For the text-containing cell, return its midpoint in (X, Y) coordinate format. 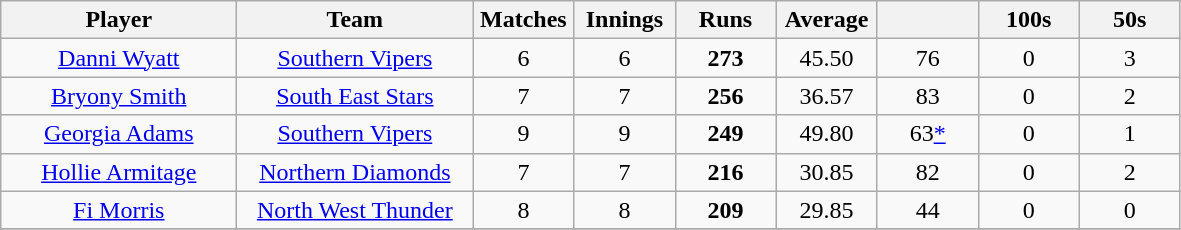
83 (928, 96)
256 (726, 96)
Runs (726, 20)
249 (726, 134)
76 (928, 58)
Danni Wyatt (119, 58)
North West Thunder (355, 210)
Team (355, 20)
Matches (524, 20)
49.80 (826, 134)
Player (119, 20)
Innings (624, 20)
Georgia Adams (119, 134)
45.50 (826, 58)
100s (1028, 20)
Bryony Smith (119, 96)
29.85 (826, 210)
82 (928, 172)
209 (726, 210)
273 (726, 58)
63* (928, 134)
36.57 (826, 96)
216 (726, 172)
30.85 (826, 172)
50s (1130, 20)
South East Stars (355, 96)
Fi Morris (119, 210)
3 (1130, 58)
Average (826, 20)
44 (928, 210)
Hollie Armitage (119, 172)
1 (1130, 134)
Northern Diamonds (355, 172)
